Detect which cell encompasses the target text, then output its [X, Y] center coordinate. 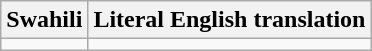
Literal English translation [230, 20]
Swahili [44, 20]
